Provide the (x, y) coordinate of the cell's center where the given text is located.  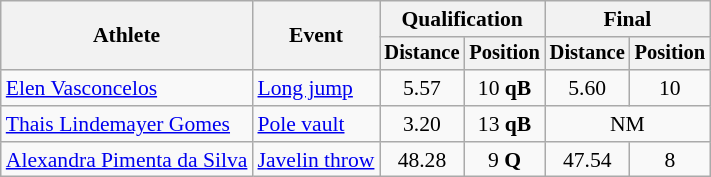
Athlete (127, 36)
Long jump (316, 88)
Event (316, 36)
NM (628, 124)
5.57 (422, 88)
3.20 (422, 124)
10 qB (504, 88)
Thais Lindemayer Gomes (127, 124)
13 qB (504, 124)
Qualification (462, 19)
Elen Vasconcelos (127, 88)
10 (670, 88)
Pole vault (316, 124)
Final (628, 19)
5.60 (588, 88)
